Find where the given text appears and provide that cell's center as [X, Y] coordinate. 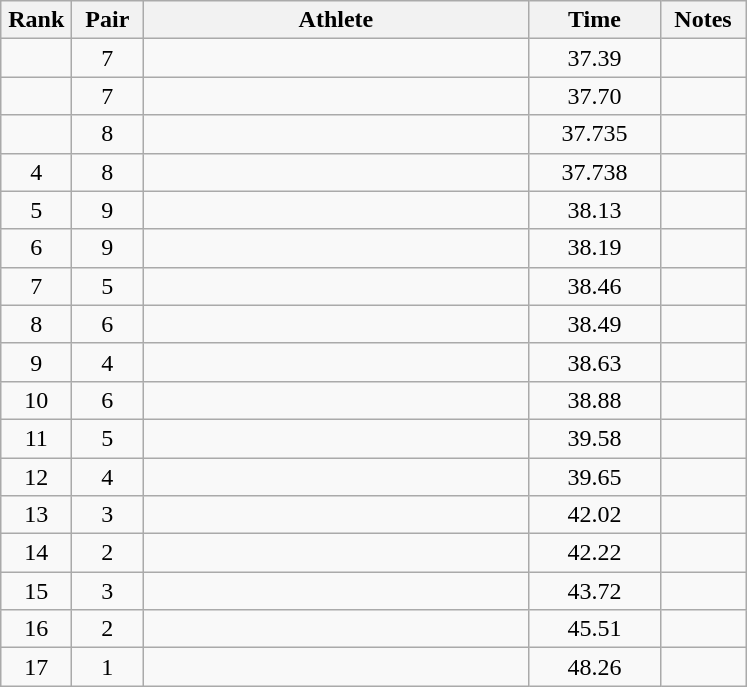
38.49 [594, 324]
45.51 [594, 629]
38.13 [594, 210]
Rank [36, 20]
1 [108, 667]
Notes [703, 20]
13 [36, 515]
15 [36, 591]
10 [36, 400]
39.65 [594, 477]
42.02 [594, 515]
39.58 [594, 438]
38.63 [594, 362]
38.46 [594, 286]
17 [36, 667]
12 [36, 477]
43.72 [594, 591]
Athlete [336, 20]
38.88 [594, 400]
14 [36, 553]
Time [594, 20]
42.22 [594, 553]
37.39 [594, 58]
Pair [108, 20]
48.26 [594, 667]
37.735 [594, 134]
37.738 [594, 172]
38.19 [594, 248]
37.70 [594, 96]
16 [36, 629]
11 [36, 438]
